Find where the given text appears and provide that cell's center as (x, y) coordinate. 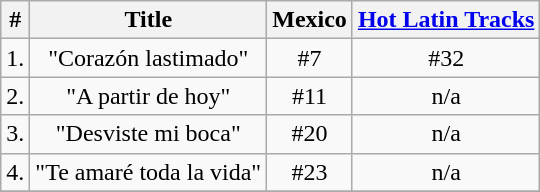
2. (16, 96)
4. (16, 172)
"Te amaré toda la vida" (148, 172)
#32 (446, 58)
"A partir de hoy" (148, 96)
Title (148, 20)
# (16, 20)
#11 (310, 96)
#23 (310, 172)
1. (16, 58)
#20 (310, 134)
"Desviste mi boca" (148, 134)
Hot Latin Tracks (446, 20)
3. (16, 134)
Mexico (310, 20)
#7 (310, 58)
"Corazón lastimado" (148, 58)
